Determine the (X, Y) coordinate at the center of the cell enclosing the given text.  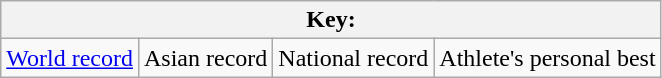
National record (354, 58)
Key: (331, 20)
Asian record (205, 58)
World record (70, 58)
Athlete's personal best (548, 58)
